Detect which cell encompasses the target text, then output its (X, Y) center coordinate. 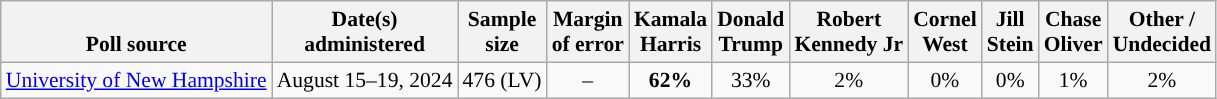
August 15–19, 2024 (365, 80)
RobertKennedy Jr (848, 32)
ChaseOliver (1074, 32)
– (588, 80)
Other /Undecided (1162, 32)
KamalaHarris (670, 32)
University of New Hampshire (136, 80)
DonaldTrump (750, 32)
33% (750, 80)
Marginof error (588, 32)
CornelWest (945, 32)
1% (1074, 80)
JillStein (1010, 32)
476 (LV) (502, 80)
62% (670, 80)
Date(s)administered (365, 32)
Samplesize (502, 32)
Poll source (136, 32)
